Extract the [x, y] coordinate from the center of the cell holding the provided text.  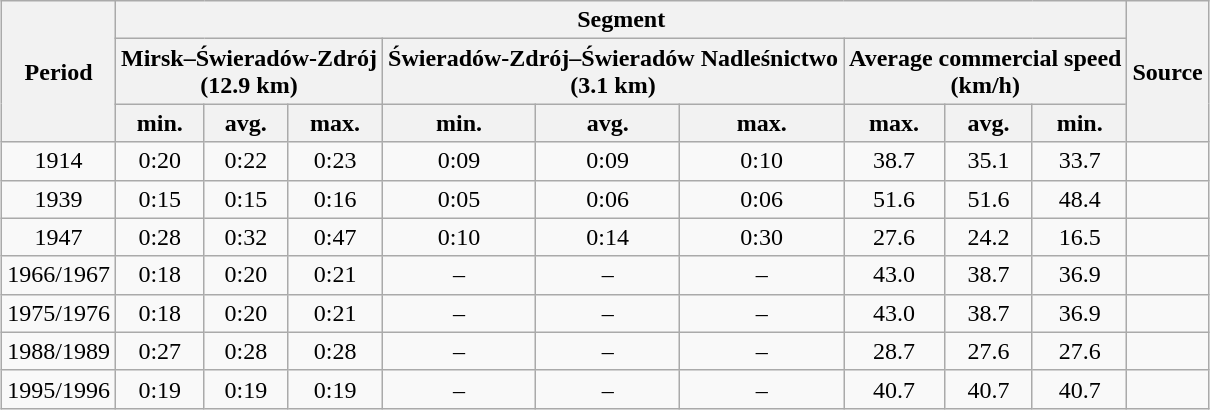
Average commercial speed(km/h) [986, 72]
16.5 [1079, 237]
Segment [621, 20]
0:30 [762, 237]
0:47 [336, 237]
0:16 [336, 199]
Source [1168, 72]
1914 [59, 161]
Świeradów-Zdrój–Świeradów Nadleśnictwo(3.1 km) [614, 72]
1947 [59, 237]
33.7 [1079, 161]
1995/1996 [59, 389]
0:32 [246, 237]
1988/1989 [59, 351]
28.7 [894, 351]
Period [59, 72]
1966/1967 [59, 275]
0:22 [246, 161]
0:27 [160, 351]
1975/1976 [59, 313]
35.1 [989, 161]
0:23 [336, 161]
Mirsk–Świeradów-Zdrój(12.9 km) [248, 72]
48.4 [1079, 199]
0:05 [460, 199]
24.2 [989, 237]
0:14 [608, 237]
1939 [59, 199]
